Extract the (x, y) coordinate from the center of the cell holding the provided text.  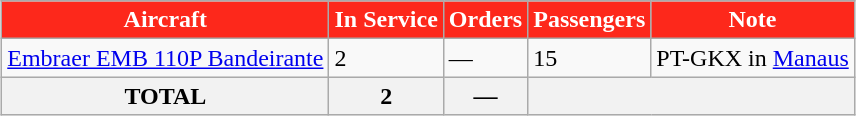
In Service (386, 20)
PT-GKX in Manaus (753, 58)
Note (753, 20)
Orders (485, 20)
Aircraft (166, 20)
Embraer EMB 110P Bandeirante (166, 58)
TOTAL (166, 96)
15 (590, 58)
Passengers (590, 20)
